Search for the cell housing the specified text and yield its [X, Y] center coordinate. 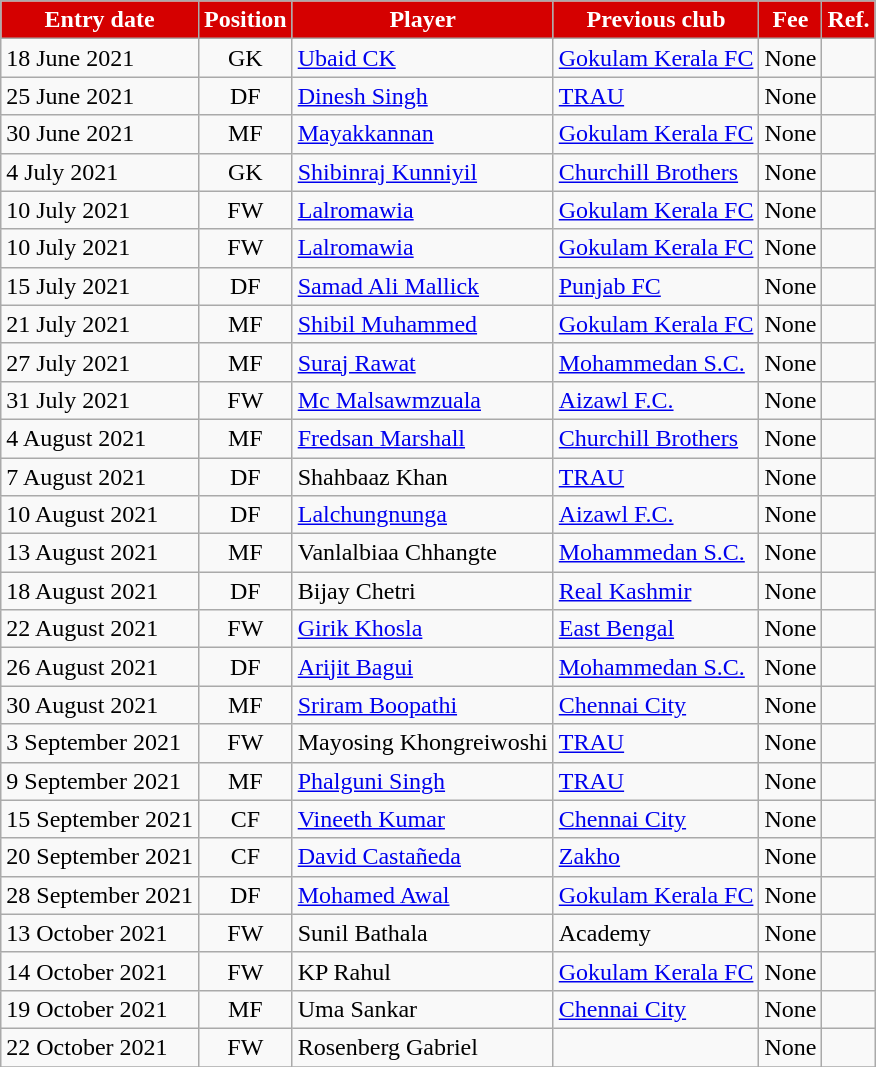
Academy [656, 933]
Phalguni Singh [422, 781]
4 August 2021 [100, 438]
Shibinraj Kunniyil [422, 172]
KP Rahul [422, 971]
10 August 2021 [100, 515]
21 July 2021 [100, 324]
Mayosing Khongreiwoshi [422, 743]
East Bengal [656, 629]
Shibil Muhammed [422, 324]
Ubaid CK [422, 58]
26 August 2021 [100, 667]
13 October 2021 [100, 933]
Mayakkannan [422, 134]
Vineeth Kumar [422, 819]
Mc Malsawmzuala [422, 400]
Girik Khosla [422, 629]
13 August 2021 [100, 553]
28 September 2021 [100, 895]
Dinesh Singh [422, 96]
Ref. [848, 20]
15 September 2021 [100, 819]
27 July 2021 [100, 362]
30 August 2021 [100, 705]
Suraj Rawat [422, 362]
Mohamed Awal [422, 895]
Fee [790, 20]
Bijay Chetri [422, 591]
Position [245, 20]
Entry date [100, 20]
Previous club [656, 20]
31 July 2021 [100, 400]
Punjab FC [656, 286]
4 July 2021 [100, 172]
Vanlalbiaa Chhangte [422, 553]
Samad Ali Mallick [422, 286]
Player [422, 20]
Real Kashmir [656, 591]
22 October 2021 [100, 1047]
9 September 2021 [100, 781]
19 October 2021 [100, 1009]
7 August 2021 [100, 477]
Rosenberg Gabriel [422, 1047]
Uma Sankar [422, 1009]
Lalchungnunga [422, 515]
3 September 2021 [100, 743]
Sriram Boopathi [422, 705]
Shahbaaz Khan [422, 477]
Fredsan Marshall [422, 438]
22 August 2021 [100, 629]
Sunil Bathala [422, 933]
Arijit Bagui [422, 667]
18 June 2021 [100, 58]
15 July 2021 [100, 286]
Zakho [656, 857]
20 September 2021 [100, 857]
18 August 2021 [100, 591]
25 June 2021 [100, 96]
30 June 2021 [100, 134]
14 October 2021 [100, 971]
David Castañeda [422, 857]
